Locate the cell with the specified text and output its [X, Y] center coordinate. 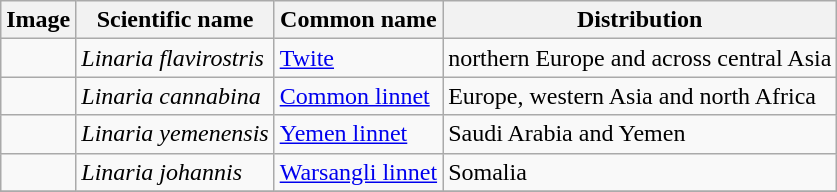
northern Europe and across central Asia [640, 58]
Yemen linnet [358, 134]
Linaria johannis [175, 172]
Warsangli linnet [358, 172]
Saudi Arabia and Yemen [640, 134]
Linaria cannabina [175, 96]
Twite [358, 58]
Somalia [640, 172]
Common name [358, 20]
Europe, western Asia and north Africa [640, 96]
Common linnet [358, 96]
Distribution [640, 20]
Linaria flavirostris [175, 58]
Linaria yemenensis [175, 134]
Image [38, 20]
Scientific name [175, 20]
